Capture the cell that displays the provided text and extract its [x, y] central coordinate. 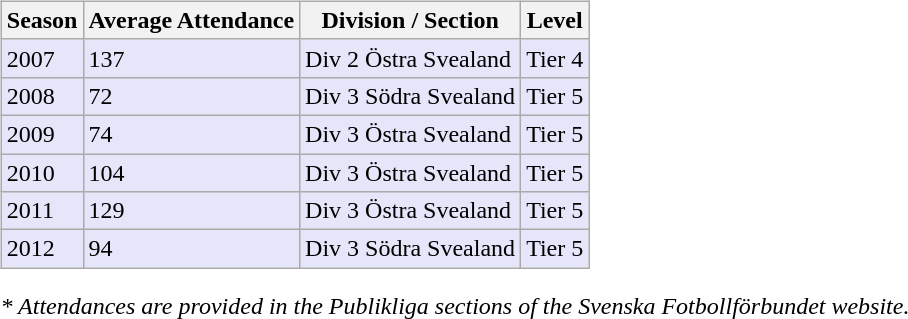
2007 [42, 58]
Division / Section [410, 20]
129 [192, 211]
Season [42, 20]
Div 2 Östra Svealand [410, 58]
Tier 4 [555, 58]
74 [192, 134]
2010 [42, 173]
2011 [42, 211]
Average Attendance [192, 20]
104 [192, 173]
Level [555, 20]
94 [192, 249]
2009 [42, 134]
2008 [42, 96]
72 [192, 96]
2012 [42, 249]
137 [192, 58]
